Provide the (X, Y) coordinate of the cell's center where the given text is located.  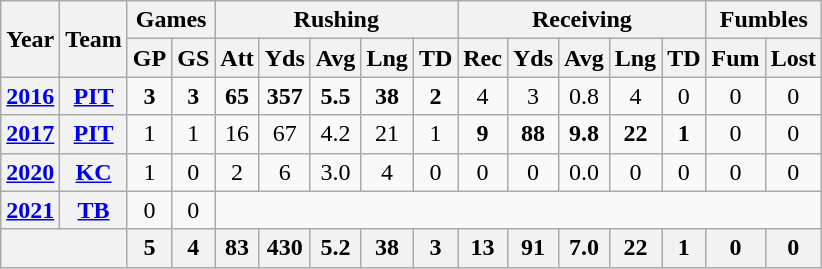
GP (149, 58)
88 (532, 134)
GS (194, 58)
TB (94, 210)
91 (532, 248)
2017 (30, 134)
2016 (30, 96)
2020 (30, 172)
357 (284, 96)
Rec (483, 58)
Year (30, 39)
430 (284, 248)
6 (284, 172)
9.8 (584, 134)
Games (170, 20)
Fumbles (764, 20)
21 (387, 134)
KC (94, 172)
65 (237, 96)
4.2 (336, 134)
Rushing (336, 20)
Team (94, 39)
3.0 (336, 172)
Lost (793, 58)
Fum (736, 58)
0.0 (584, 172)
Att (237, 58)
13 (483, 248)
83 (237, 248)
16 (237, 134)
67 (284, 134)
2021 (30, 210)
Receiving (582, 20)
5.5 (336, 96)
5 (149, 248)
0.8 (584, 96)
7.0 (584, 248)
5.2 (336, 248)
9 (483, 134)
